Determine the [x, y] coordinate at the center of the cell enclosing the given text.  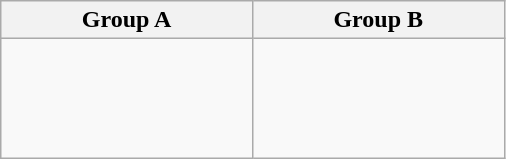
Group A [127, 20]
Group B [378, 20]
